Find where the given text appears and provide that cell's center as [X, Y] coordinate. 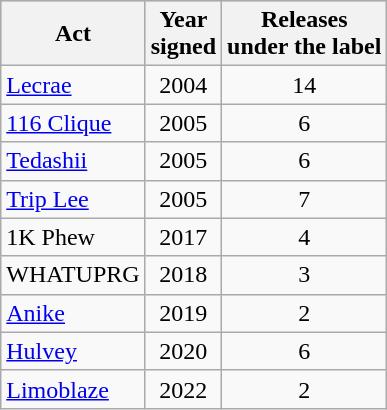
7 [304, 199]
3 [304, 275]
Lecrae [73, 85]
14 [304, 85]
4 [304, 237]
WHATUPRG [73, 275]
Hulvey [73, 351]
Trip Lee [73, 199]
Act [73, 34]
2022 [183, 389]
Releases under the label [304, 34]
Yearsigned [183, 34]
2020 [183, 351]
Tedashii [73, 161]
Limoblaze [73, 389]
2017 [183, 237]
2004 [183, 85]
2018 [183, 275]
Anike [73, 313]
2019 [183, 313]
116 Clique [73, 123]
1K Phew [73, 237]
